Return the (X, Y) coordinate for the center point of the cell that contains the specified text.  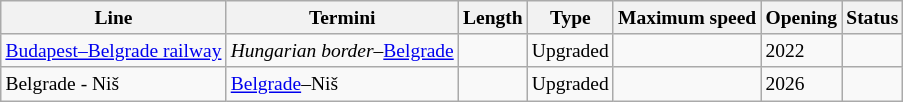
Type (570, 18)
Length (492, 18)
Belgrade–Niš (342, 84)
Belgrade - Niš (114, 84)
Hungarian border–Belgrade (342, 50)
Maximum speed (686, 18)
Line (114, 18)
2026 (802, 84)
Status (872, 18)
Opening (802, 18)
2022 (802, 50)
Termini (342, 18)
Budapest–Belgrade railway (114, 50)
